From the cell containing the given text, extract its center point as [X, Y] coordinate. 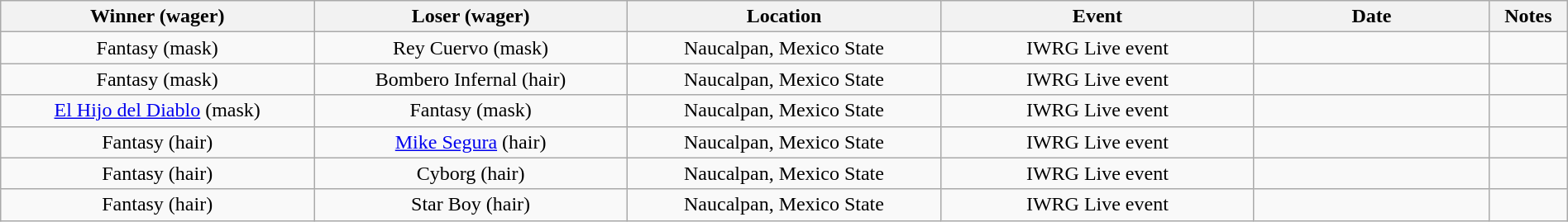
Winner (wager) [157, 17]
Location [784, 17]
Notes [1528, 17]
El Hijo del Diablo (mask) [157, 111]
Cyborg (hair) [471, 173]
Mike Segura (hair) [471, 142]
Star Boy (hair) [471, 205]
Date [1371, 17]
Event [1097, 17]
Rey Cuervo (mask) [471, 48]
Loser (wager) [471, 17]
Bombero Infernal (hair) [471, 79]
